Extract the (x, y) coordinate from the center of the cell holding the provided text.  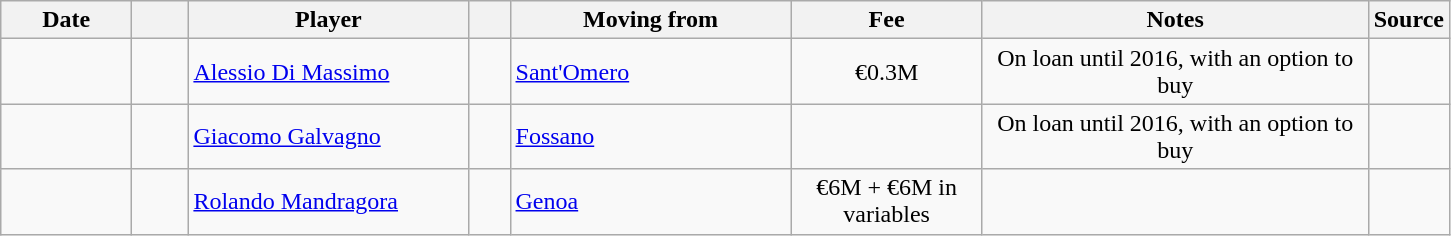
Alessio Di Massimo (328, 72)
Genoa (650, 202)
Player (328, 20)
Moving from (650, 20)
Rolando Mandragora (328, 202)
Date (66, 20)
Sant'Omero (650, 72)
Source (1408, 20)
Fossano (650, 136)
Giacomo Galvagno (328, 136)
€0.3M (886, 72)
Notes (1175, 20)
€6M + €6M in variables (886, 202)
Fee (886, 20)
